Provide the [x, y] coordinate of the cell's center where the given text is located.  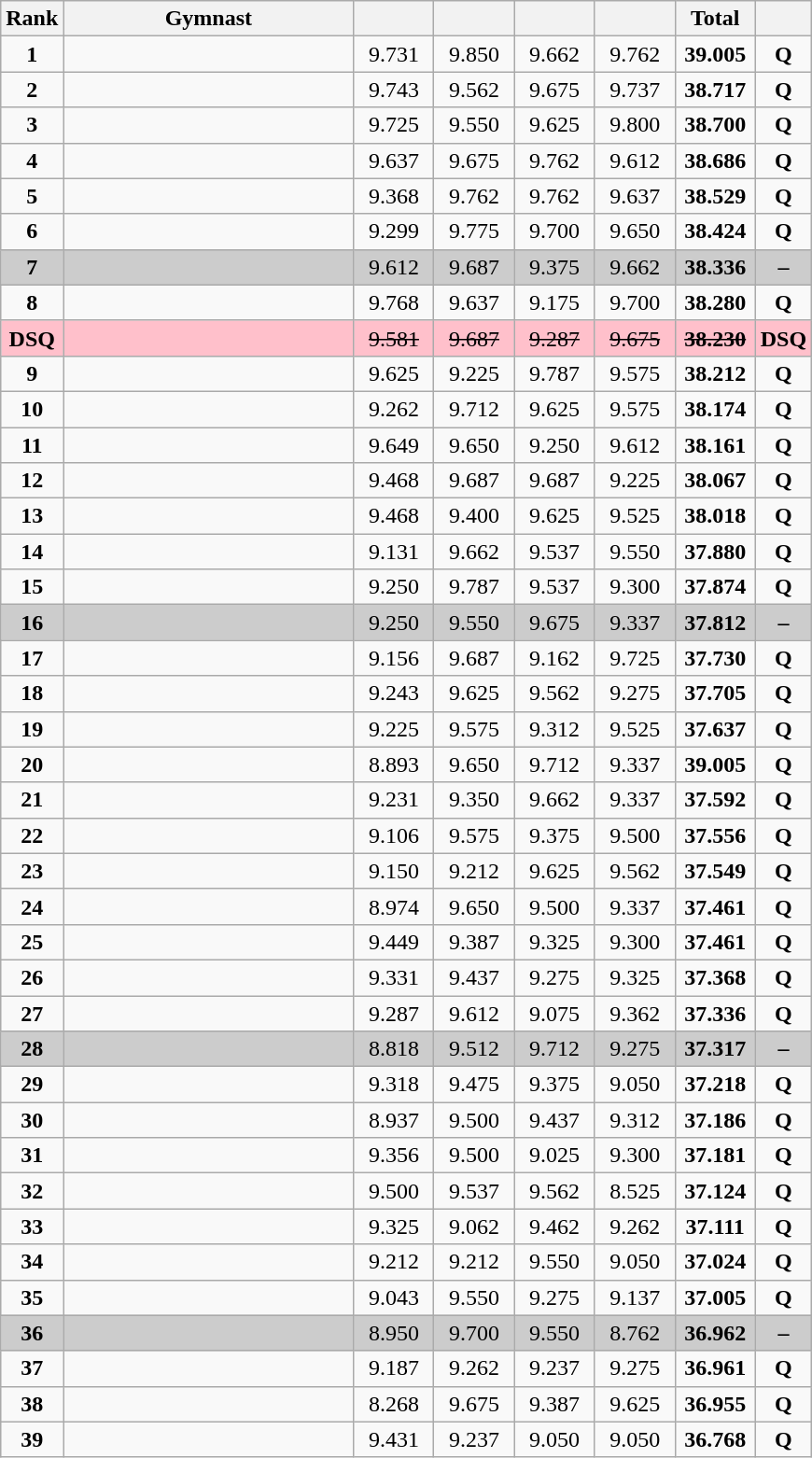
9.175 [554, 302]
9.299 [394, 231]
9.431 [394, 1439]
9.775 [474, 231]
37.218 [715, 1085]
7 [32, 267]
9.850 [474, 54]
38.280 [715, 302]
37.549 [715, 871]
Total [715, 19]
37.637 [715, 729]
18 [32, 694]
10 [32, 409]
14 [32, 552]
9.731 [394, 54]
37.880 [715, 552]
38.230 [715, 338]
19 [32, 729]
28 [32, 1049]
9.231 [394, 800]
9.512 [474, 1049]
9.462 [554, 1227]
9.800 [635, 125]
9.106 [394, 835]
37.556 [715, 835]
9.131 [394, 552]
37.730 [715, 658]
8 [32, 302]
9.350 [474, 800]
13 [32, 516]
8.525 [635, 1191]
36 [32, 1333]
5 [32, 196]
37.111 [715, 1227]
8.762 [635, 1333]
37.124 [715, 1191]
38 [32, 1404]
4 [32, 161]
37.317 [715, 1049]
9.649 [394, 445]
1 [32, 54]
38.700 [715, 125]
9.362 [635, 1013]
9.162 [554, 658]
39 [32, 1439]
9.150 [394, 871]
9.137 [635, 1297]
9 [32, 373]
37.186 [715, 1120]
25 [32, 942]
24 [32, 906]
36.768 [715, 1439]
9.400 [474, 516]
29 [32, 1085]
38.174 [715, 409]
9.043 [394, 1297]
37.181 [715, 1156]
20 [32, 764]
38.686 [715, 161]
8.937 [394, 1120]
37.024 [715, 1262]
35 [32, 1297]
Rank [32, 19]
21 [32, 800]
30 [32, 1120]
37.368 [715, 977]
31 [32, 1156]
36.955 [715, 1404]
9.449 [394, 942]
9.318 [394, 1085]
8.818 [394, 1049]
9.737 [635, 90]
17 [32, 658]
9.331 [394, 977]
Gymnast [209, 19]
38.424 [715, 231]
16 [32, 623]
38.067 [715, 481]
9.743 [394, 90]
37.005 [715, 1297]
9.243 [394, 694]
12 [32, 481]
27 [32, 1013]
15 [32, 587]
34 [32, 1262]
37.812 [715, 623]
9.368 [394, 196]
37.874 [715, 587]
23 [32, 871]
38.336 [715, 267]
9.475 [474, 1085]
37 [32, 1368]
37.336 [715, 1013]
9.156 [394, 658]
8.893 [394, 764]
32 [32, 1191]
8.950 [394, 1333]
3 [32, 125]
37.592 [715, 800]
9.025 [554, 1156]
9.075 [554, 1013]
9.062 [474, 1227]
8.974 [394, 906]
11 [32, 445]
36.962 [715, 1333]
38.161 [715, 445]
8.268 [394, 1404]
6 [32, 231]
38.717 [715, 90]
22 [32, 835]
9.356 [394, 1156]
26 [32, 977]
9.768 [394, 302]
38.529 [715, 196]
9.581 [394, 338]
38.018 [715, 516]
33 [32, 1227]
9.187 [394, 1368]
37.705 [715, 694]
36.961 [715, 1368]
2 [32, 90]
38.212 [715, 373]
